Output the [X, Y] coordinate of the center of the cell containing the given text.  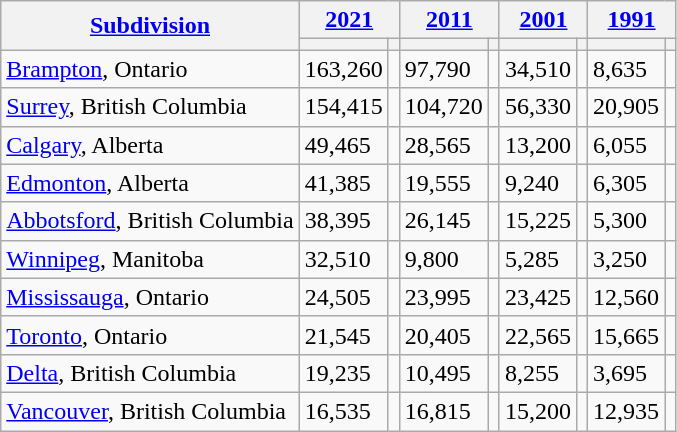
Toronto, Ontario [150, 335]
23,995 [444, 297]
Surrey, British Columbia [150, 107]
28,565 [444, 145]
10,495 [444, 373]
49,465 [344, 145]
Edmonton, Alberta [150, 183]
6,305 [626, 183]
21,545 [344, 335]
22,565 [538, 335]
5,285 [538, 259]
Calgary, Alberta [150, 145]
13,200 [538, 145]
38,395 [344, 221]
15,200 [538, 411]
24,505 [344, 297]
Subdivision [150, 26]
154,415 [344, 107]
1991 [632, 20]
20,405 [444, 335]
97,790 [444, 69]
16,535 [344, 411]
19,555 [444, 183]
3,250 [626, 259]
16,815 [444, 411]
15,225 [538, 221]
3,695 [626, 373]
23,425 [538, 297]
Brampton, Ontario [150, 69]
Abbotsford, British Columbia [150, 221]
26,145 [444, 221]
20,905 [626, 107]
6,055 [626, 145]
12,935 [626, 411]
15,665 [626, 335]
104,720 [444, 107]
Mississauga, Ontario [150, 297]
56,330 [538, 107]
8,635 [626, 69]
2011 [449, 20]
8,255 [538, 373]
Winnipeg, Manitoba [150, 259]
Vancouver, British Columbia [150, 411]
41,385 [344, 183]
9,800 [444, 259]
2021 [349, 20]
2001 [543, 20]
34,510 [538, 69]
12,560 [626, 297]
Delta, British Columbia [150, 373]
163,260 [344, 69]
32,510 [344, 259]
19,235 [344, 373]
9,240 [538, 183]
5,300 [626, 221]
